Pinpoint the cell where the given text exists, returning its [x, y] midpoint coordinate. 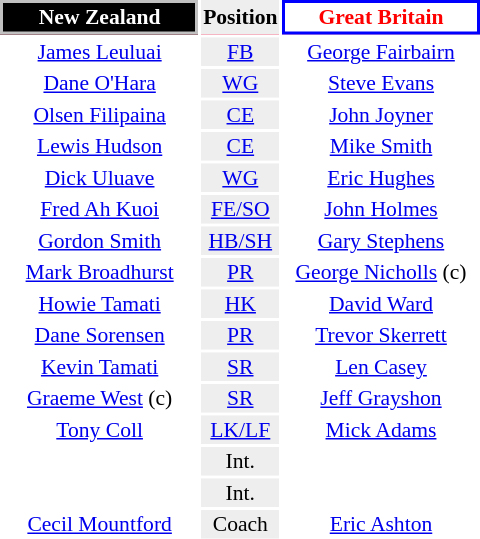
Dick Uluave [100, 178]
James Leuluai [100, 52]
Position [240, 17]
Kevin Tamati [100, 366]
Gary Stephens [381, 240]
HB/SH [240, 240]
Tony Coll [100, 430]
Great Britain [381, 17]
Fred Ah Kuoi [100, 209]
Lewis Hudson [100, 146]
Cecil Mountford [100, 524]
Eric Hughes [381, 178]
HK [240, 304]
Dane Sorensen [100, 335]
John Joyner [381, 114]
John Holmes [381, 209]
Steve Evans [381, 83]
FB [240, 52]
Howie Tamati [100, 304]
Gordon Smith [100, 240]
David Ward [381, 304]
Jeff Grayshon [381, 398]
George Fairbairn [381, 52]
Trevor Skerrett [381, 335]
George Nicholls (c) [381, 272]
Mike Smith [381, 146]
Mark Broadhurst [100, 272]
New Zealand [100, 17]
Graeme West (c) [100, 398]
Eric Ashton [381, 524]
Dane O'Hara [100, 83]
Len Casey [381, 366]
FE/SO [240, 209]
LK/LF [240, 430]
Coach [240, 524]
Mick Adams [381, 430]
Olsen Filipaina [100, 114]
